Provide the (x, y) coordinate of the cell's center where the given text is located.  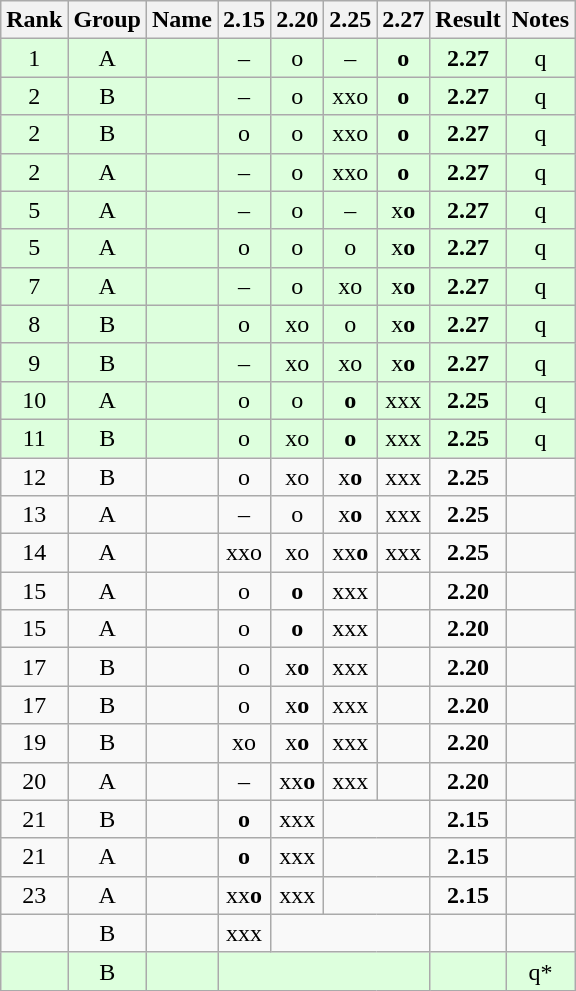
Result (468, 20)
10 (34, 400)
Rank (34, 20)
23 (34, 895)
7 (34, 286)
11 (34, 438)
8 (34, 324)
Group (108, 20)
Name (182, 20)
14 (34, 553)
q* (540, 971)
20 (34, 781)
1 (34, 58)
Notes (540, 20)
12 (34, 477)
13 (34, 515)
9 (34, 362)
19 (34, 743)
